Locate the cell with the specified text and output its [x, y] center coordinate. 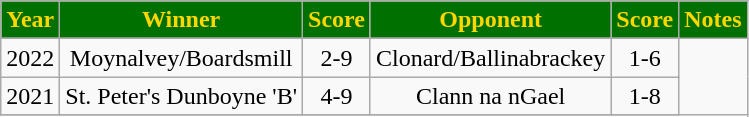
Clann na nGael [490, 96]
St. Peter's Dunboyne 'B' [182, 96]
Winner [182, 20]
1-8 [645, 96]
Notes [713, 20]
Opponent [490, 20]
2021 [30, 96]
Moynalvey/Boardsmill [182, 58]
1-6 [645, 58]
2-9 [337, 58]
4-9 [337, 96]
Year [30, 20]
2022 [30, 58]
Clonard/Ballinabrackey [490, 58]
